Provide the (X, Y) coordinate of the cell's center where the given text is located.  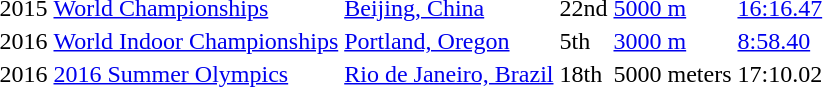
5th (584, 41)
World Indoor Championships (196, 41)
3000 m (672, 41)
Portland, Oregon (449, 41)
